Search for the cell housing the specified text and yield its [X, Y] center coordinate. 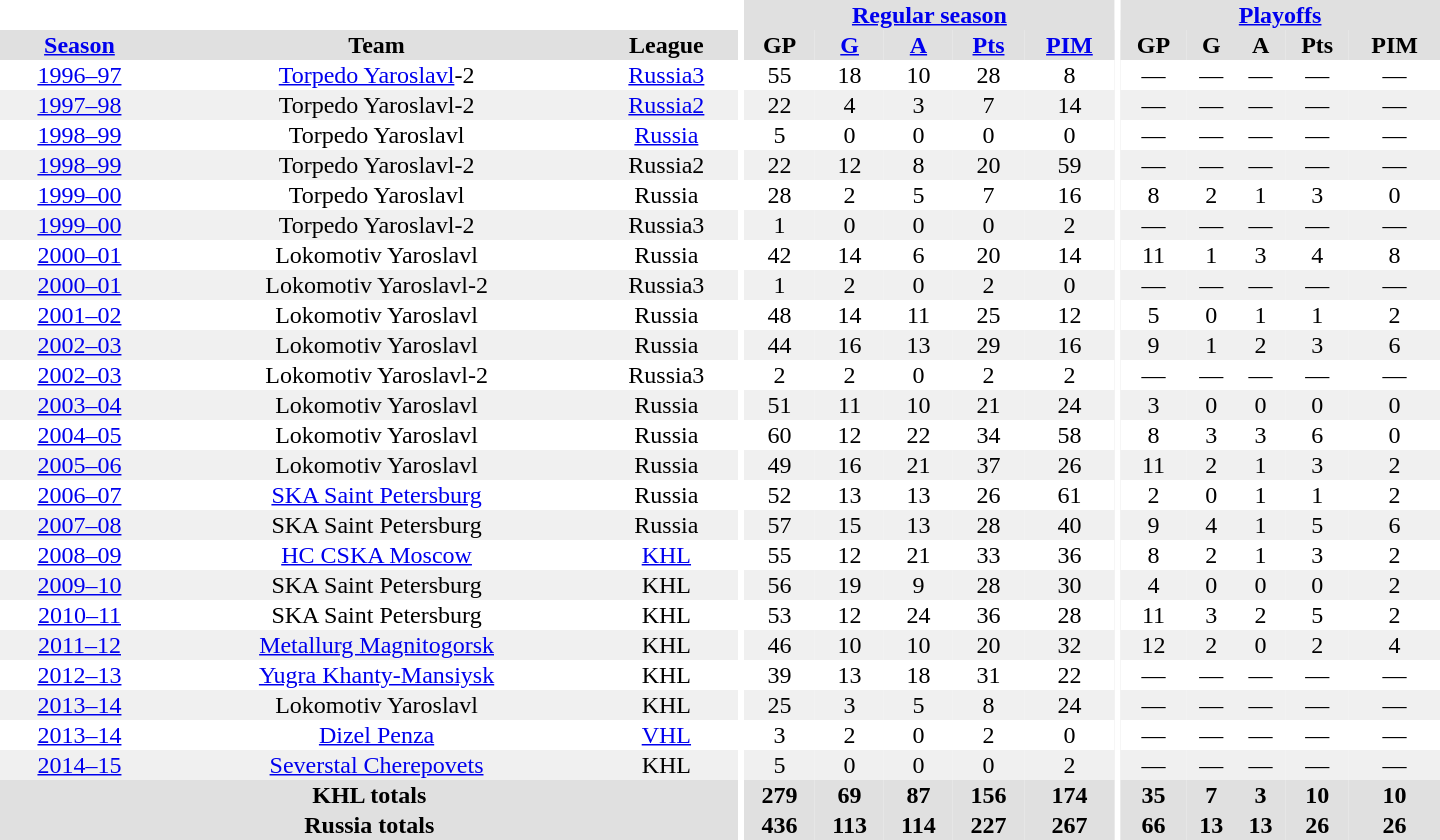
227 [988, 825]
87 [918, 795]
114 [918, 825]
34 [988, 435]
2001–02 [80, 315]
League [666, 45]
113 [850, 825]
46 [780, 645]
30 [1070, 585]
2008–09 [80, 555]
2003–04 [80, 405]
31 [988, 675]
29 [988, 345]
436 [780, 825]
1997–98 [80, 105]
58 [1070, 435]
57 [780, 525]
2009–10 [80, 585]
69 [850, 795]
2014–15 [80, 765]
2012–13 [80, 675]
2007–08 [80, 525]
Regular season [930, 15]
2004–05 [80, 435]
51 [780, 405]
37 [988, 465]
61 [1070, 495]
279 [780, 795]
56 [780, 585]
32 [1070, 645]
2011–12 [80, 645]
156 [988, 795]
174 [1070, 795]
267 [1070, 825]
HC CSKA Moscow [376, 555]
33 [988, 555]
2010–11 [80, 615]
1996–97 [80, 75]
66 [1153, 825]
40 [1070, 525]
Yugra Khanty-Mansiysk [376, 675]
60 [780, 435]
39 [780, 675]
Season [80, 45]
15 [850, 525]
35 [1153, 795]
42 [780, 255]
52 [780, 495]
53 [780, 615]
Dizel Penza [376, 735]
KHL totals [370, 795]
48 [780, 315]
49 [780, 465]
2006–07 [80, 495]
Russia totals [370, 825]
Team [376, 45]
2005–06 [80, 465]
Metallurg Magnitogorsk [376, 645]
Playoffs [1280, 15]
44 [780, 345]
19 [850, 585]
59 [1070, 165]
Severstal Cherepovets [376, 765]
VHL [666, 735]
